For the text-containing cell, return its midpoint in (x, y) coordinate format. 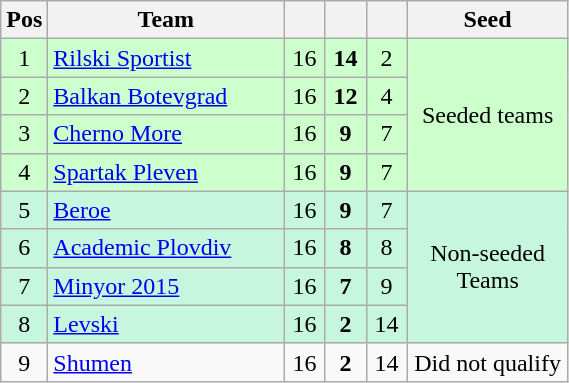
Non-seeded Teams (488, 267)
Did not qualify (488, 362)
Rilski Sportist (166, 58)
Seeded teams (488, 115)
Beroe (166, 210)
Balkan Botevgrad (166, 96)
1 (24, 58)
6 (24, 248)
12 (346, 96)
Seed (488, 20)
Academic Plovdiv (166, 248)
Spartak Pleven (166, 172)
Team (166, 20)
Minyor 2015 (166, 286)
Cherno More (166, 134)
3 (24, 134)
Levski (166, 324)
Shumen (166, 362)
5 (24, 210)
Pos (24, 20)
